From the cell containing the given text, extract its center point as (X, Y) coordinate. 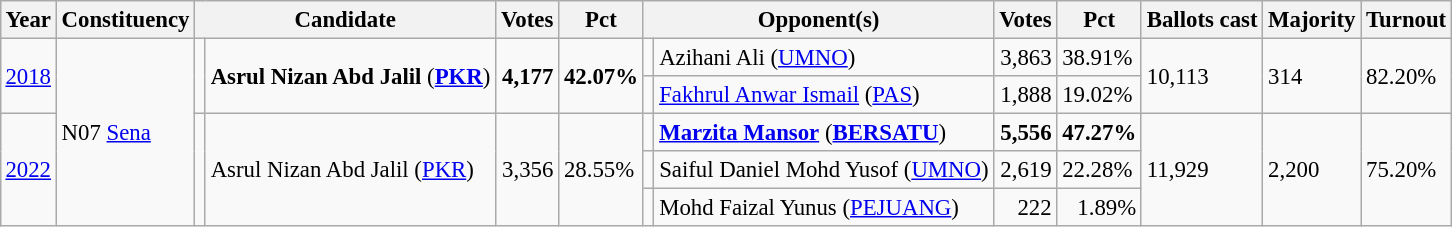
Saiful Daniel Mohd Yusof (UMNO) (824, 170)
Year (28, 20)
Fakhrul Anwar Ismail (PAS) (824, 95)
Constituency (125, 20)
314 (1312, 76)
2018 (28, 76)
222 (1026, 208)
10,113 (1202, 76)
Azihani Ali (UMNO) (824, 57)
Candidate (346, 20)
47.27% (1100, 133)
28.55% (602, 170)
2022 (28, 170)
4,177 (528, 76)
11,929 (1202, 170)
1.89% (1100, 208)
22.28% (1100, 170)
3,356 (528, 170)
Turnout (1406, 20)
2,200 (1312, 170)
75.20% (1406, 170)
3,863 (1026, 57)
42.07% (602, 76)
38.91% (1100, 57)
N07 Sena (125, 132)
Marzita Mansor (BERSATU) (824, 133)
Mohd Faizal Yunus (PEJUANG) (824, 208)
82.20% (1406, 76)
Majority (1312, 20)
Ballots cast (1202, 20)
5,556 (1026, 133)
Opponent(s) (818, 20)
1,888 (1026, 95)
19.02% (1100, 95)
2,619 (1026, 170)
